Search for the cell housing the specified text and yield its (x, y) center coordinate. 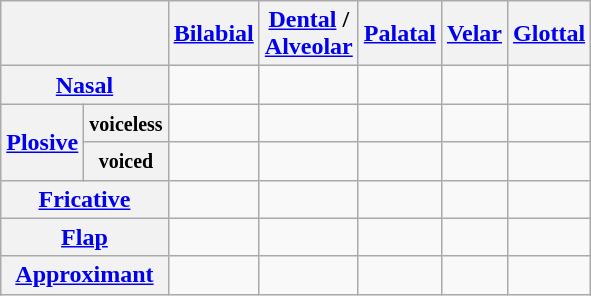
Flap (84, 237)
Plosive (42, 142)
Nasal (84, 85)
voiceless (126, 123)
Glottal (550, 34)
Approximant (84, 275)
voiced (126, 161)
Palatal (400, 34)
Dental /Alveolar (308, 34)
Bilabial (214, 34)
Fricative (84, 199)
Velar (474, 34)
